From the cell containing the given text, extract its center point as (x, y) coordinate. 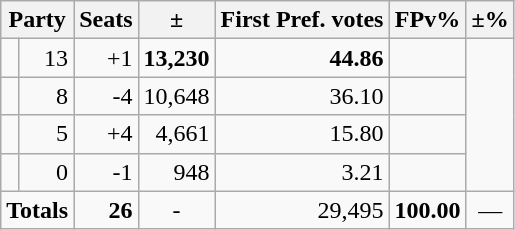
-4 (106, 96)
29,495 (302, 210)
26 (106, 210)
±% (490, 20)
0 (46, 172)
FPv% (428, 20)
+4 (106, 134)
First Pref. votes (302, 20)
4,661 (176, 134)
± (176, 20)
3.21 (302, 172)
- (176, 210)
13,230 (176, 58)
+1 (106, 58)
— (490, 210)
8 (46, 96)
13 (46, 58)
-1 (106, 172)
100.00 (428, 210)
5 (46, 134)
Party (38, 20)
44.86 (302, 58)
36.10 (302, 96)
Totals (38, 210)
10,648 (176, 96)
948 (176, 172)
Seats (106, 20)
15.80 (302, 134)
